Search for the cell housing the specified text and yield its (x, y) center coordinate. 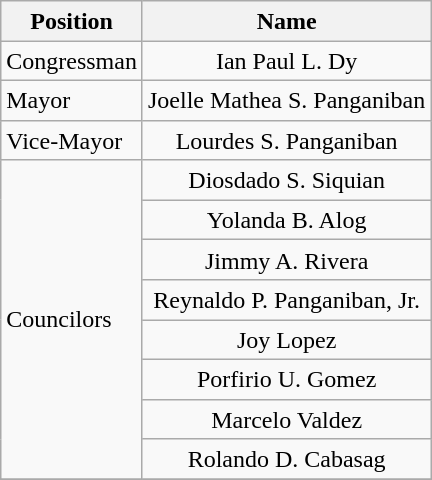
Joy Lopez (286, 340)
Mayor (72, 100)
Lourdes S. Panganiban (286, 140)
Yolanda B. Alog (286, 220)
Reynaldo P. Panganiban, Jr. (286, 300)
Rolando D. Cabasag (286, 459)
Diosdado S. Siquian (286, 180)
Marcelo Valdez (286, 419)
Name (286, 21)
Porfirio U. Gomez (286, 379)
Position (72, 21)
Councilors (72, 320)
Congressman (72, 61)
Joelle Mathea S. Panganiban (286, 100)
Ian Paul L. Dy (286, 61)
Vice-Mayor (72, 140)
Jimmy A. Rivera (286, 260)
